Scan for the cell matching the given text and deliver its (X, Y) coordinate at center. 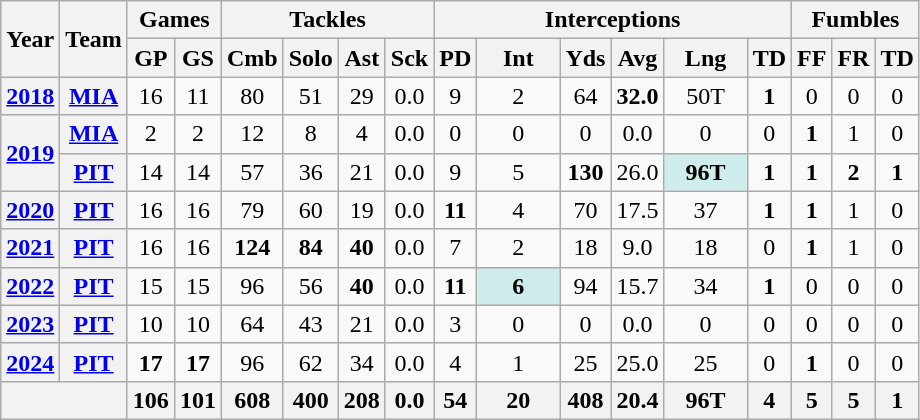
Games (174, 20)
Team (94, 39)
3 (456, 324)
Fumbles (856, 20)
Solo (310, 58)
Int (518, 58)
84 (310, 248)
20 (518, 400)
37 (706, 210)
101 (198, 400)
2021 (30, 248)
2024 (30, 362)
29 (362, 96)
GS (198, 58)
Sck (409, 58)
6 (518, 286)
15.7 (638, 286)
12 (252, 134)
Ast (362, 58)
Yds (586, 58)
408 (586, 400)
36 (310, 172)
FF (812, 58)
Year (30, 39)
62 (310, 362)
32.0 (638, 96)
2023 (30, 324)
Lng (706, 58)
2020 (30, 210)
FR (854, 58)
2019 (30, 153)
Interceptions (613, 20)
60 (310, 210)
17.5 (638, 210)
400 (310, 400)
7 (456, 248)
9.0 (638, 248)
Tackles (327, 20)
19 (362, 210)
54 (456, 400)
130 (586, 172)
608 (252, 400)
79 (252, 210)
2018 (30, 96)
70 (586, 210)
PD (456, 58)
8 (310, 134)
20.4 (638, 400)
GP (150, 58)
208 (362, 400)
Cmb (252, 58)
124 (252, 248)
2022 (30, 286)
94 (586, 286)
50T (706, 96)
25.0 (638, 362)
Avg (638, 58)
51 (310, 96)
26.0 (638, 172)
106 (150, 400)
80 (252, 96)
57 (252, 172)
43 (310, 324)
56 (310, 286)
